For the text-containing cell, return its midpoint in [x, y] coordinate format. 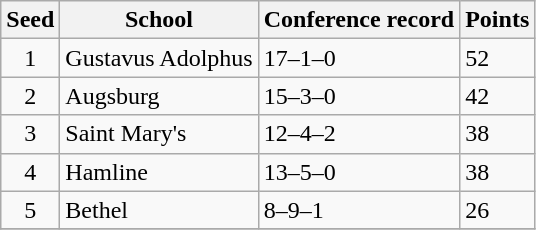
Hamline [159, 172]
Points [498, 20]
School [159, 20]
4 [30, 172]
52 [498, 58]
1 [30, 58]
8–9–1 [358, 210]
3 [30, 134]
15–3–0 [358, 96]
26 [498, 210]
17–1–0 [358, 58]
Gustavus Adolphus [159, 58]
13–5–0 [358, 172]
Seed [30, 20]
5 [30, 210]
Saint Mary's [159, 134]
Conference record [358, 20]
Augsburg [159, 96]
12–4–2 [358, 134]
Bethel [159, 210]
2 [30, 96]
42 [498, 96]
